Detect which cell encompasses the target text, then output its [x, y] center coordinate. 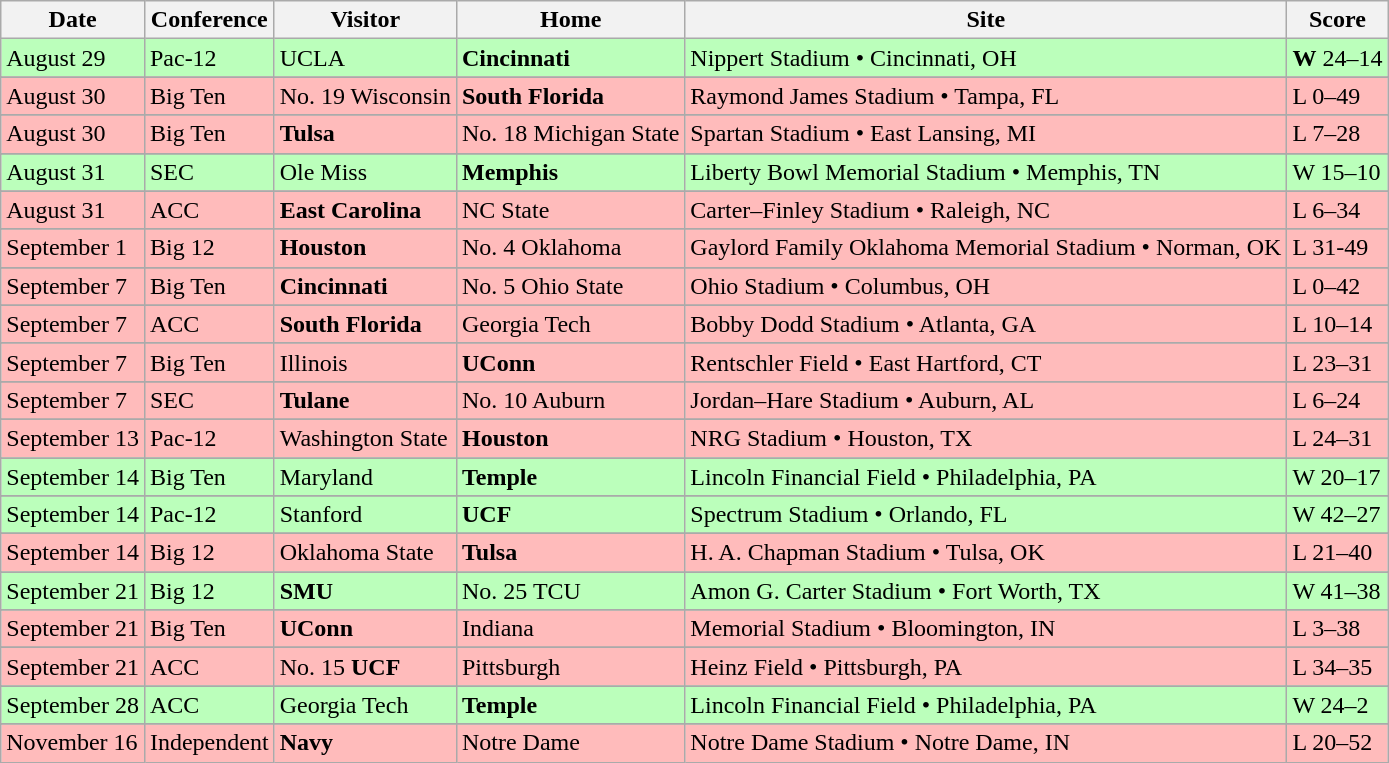
Tulane [365, 400]
Indiana [570, 629]
No. 5 Ohio State [570, 286]
Heinz Field • Pittsburgh, PA [986, 667]
No. 15 UCF [365, 667]
Stanford [365, 515]
Nippert Stadium • Cincinnati, OH [986, 58]
Ole Miss [365, 172]
Site [986, 20]
L 0–49 [1338, 96]
L 34–35 [1338, 667]
Illinois [365, 362]
Notre Dame [570, 743]
SMU [365, 591]
No. 25 TCU [570, 591]
W 20–17 [1338, 477]
Memorial Stadium • Bloomington, IN [986, 629]
Gaylord Family Oklahoma Memorial Stadium • Norman, OK [986, 248]
L 21–40 [1338, 553]
Maryland [365, 477]
UCLA [365, 58]
W 24–14 [1338, 58]
No. 10 Auburn [570, 400]
Rentschler Field • East Hartford, CT [986, 362]
Amon G. Carter Stadium • Fort Worth, TX [986, 591]
L 20–52 [1338, 743]
Visitor [365, 20]
L 10–14 [1338, 324]
W 42–27 [1338, 515]
Score [1338, 20]
L 6–34 [1338, 210]
Date [73, 20]
East Carolina [365, 210]
W 24–2 [1338, 705]
L 31-49 [1338, 248]
Liberty Bowl Memorial Stadium • Memphis, TN [986, 172]
Washington State [365, 438]
UCF [570, 515]
L 24–31 [1338, 438]
W 41–38 [1338, 591]
Spartan Stadium • East Lansing, MI [986, 134]
Spectrum Stadium • Orlando, FL [986, 515]
Pittsburgh [570, 667]
L 0–42 [1338, 286]
Ohio Stadium • Columbus, OH [986, 286]
Notre Dame Stadium • Notre Dame, IN [986, 743]
September 13 [73, 438]
Oklahoma State [365, 553]
NRG Stadium • Houston, TX [986, 438]
Bobby Dodd Stadium • Atlanta, GA [986, 324]
Conference [209, 20]
November 16 [73, 743]
Independent [209, 743]
L 23–31 [1338, 362]
August 29 [73, 58]
No. 4 Oklahoma [570, 248]
H. A. Chapman Stadium • Tulsa, OK [986, 553]
September 1 [73, 248]
Home [570, 20]
L 7–28 [1338, 134]
L 6–24 [1338, 400]
No. 18 Michigan State [570, 134]
Carter–Finley Stadium • Raleigh, NC [986, 210]
Jordan–Hare Stadium • Auburn, AL [986, 400]
Memphis [570, 172]
Raymond James Stadium • Tampa, FL [986, 96]
Navy [365, 743]
L 3–38 [1338, 629]
W 15–10 [1338, 172]
NC State [570, 210]
September 28 [73, 705]
No. 19 Wisconsin [365, 96]
